Scan for the cell matching the given text and deliver its (x, y) coordinate at center. 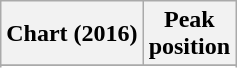
Peakposition (189, 34)
Chart (2016) (72, 34)
